Extract the (x, y) coordinate from the center of the cell holding the provided text.  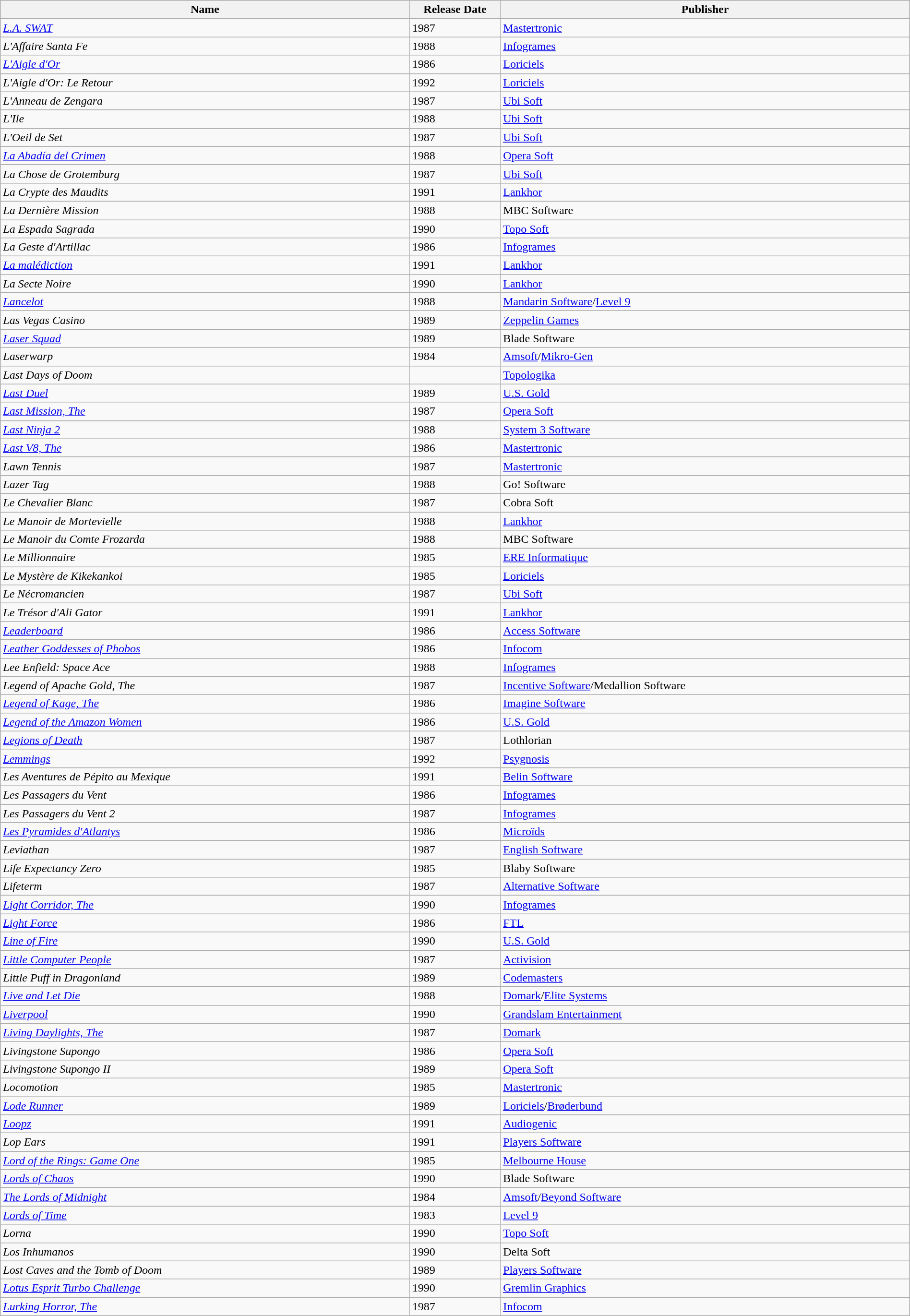
Last Days of Doom (205, 375)
Loriciels/Brøderbund (706, 1105)
Last V8, The (205, 448)
La Secte Noire (205, 284)
Leaderboard (205, 631)
La Chose de Grotemburg (205, 174)
La malédiction (205, 265)
The Lords of Midnight (205, 1197)
Lothlorian (706, 740)
Lurking Horror, The (205, 1306)
Lee Enfield: Space Ace (205, 667)
Little Computer People (205, 959)
Audiogenic (706, 1124)
Les Aventures de Pépito au Mexique (205, 777)
Living Daylights, The (205, 1032)
Blaby Software (706, 868)
Topologika (706, 375)
Laserwarp (205, 357)
La Abadía del Crimen (205, 156)
Legend of Apache Gold, The (205, 685)
Los Inhumanos (205, 1252)
Codemasters (706, 978)
Lost Caves and the Tomb of Doom (205, 1270)
Le Millionnaire (205, 558)
L'Affaire Santa Fe (205, 46)
Les Pyramides d'Atlantys (205, 832)
L'Anneau de Zengara (205, 101)
Lop Ears (205, 1142)
Melbourne House (706, 1160)
Cobra Soft (706, 502)
Mandarin Software/Level 9 (706, 302)
Lorna (205, 1233)
Amsoft/Mikro-Gen (706, 357)
La Geste d'Artillac (205, 247)
Belin Software (706, 777)
Les Passagers du Vent 2 (205, 814)
ERE Informatique (706, 558)
Legend of Kage, The (205, 704)
Lancelot (205, 302)
1983 (455, 1215)
Loopz (205, 1124)
Legend of the Amazon Women (205, 722)
Zeppelin Games (706, 320)
Line of Fire (205, 941)
Domark/Elite Systems (706, 996)
Lotus Esprit Turbo Challenge (205, 1288)
Lawn Tennis (205, 466)
Le Nécromancien (205, 594)
FTL (706, 923)
Les Passagers du Vent (205, 795)
Release Date (455, 10)
Alternative Software (706, 886)
Domark (706, 1032)
Lifeterm (205, 886)
Psygnosis (706, 758)
Life Expectancy Zero (205, 868)
L'Ile (205, 119)
Le Mystère de Kikekankoi (205, 576)
Laser Squad (205, 338)
Le Manoir de Mortevielle (205, 521)
Lemmings (205, 758)
Lords of Time (205, 1215)
Le Trésor d'Ali Gator (205, 612)
Grandslam Entertainment (706, 1014)
Microïds (706, 832)
Liverpool (205, 1014)
Livingstone Supongo II (205, 1069)
System 3 Software (706, 430)
La Crypte des Maudits (205, 192)
Name (205, 10)
Lazer Tag (205, 484)
L'Aigle d'Or: Le Retour (205, 83)
Live and Let Die (205, 996)
Publisher (706, 10)
Light Corridor, The (205, 905)
Imagine Software (706, 704)
Last Ninja 2 (205, 430)
Level 9 (706, 1215)
Last Mission, The (205, 411)
Access Software (706, 631)
Livingstone Supongo (205, 1051)
Delta Soft (706, 1252)
La Espada Sagrada (205, 229)
La Dernière Mission (205, 210)
Leather Goddesses of Phobos (205, 649)
Lode Runner (205, 1105)
Gremlin Graphics (706, 1288)
Incentive Software/Medallion Software (706, 685)
Leviathan (205, 850)
Light Force (205, 923)
Locomotion (205, 1087)
Legions of Death (205, 740)
L.A. SWAT (205, 28)
Little Puff in Dragonland (205, 978)
L'Aigle d'Or (205, 64)
Las Vegas Casino (205, 320)
Go! Software (706, 484)
L'Oeil de Set (205, 137)
Le Manoir du Comte Frozarda (205, 539)
Last Duel (205, 393)
Amsoft/Beyond Software (706, 1197)
Lords of Chaos (205, 1179)
Le Chevalier Blanc (205, 502)
Activision (706, 959)
English Software (706, 850)
Lord of the Rings: Game One (205, 1160)
